Return the (x, y) coordinate for the center point of the cell that contains the specified text.  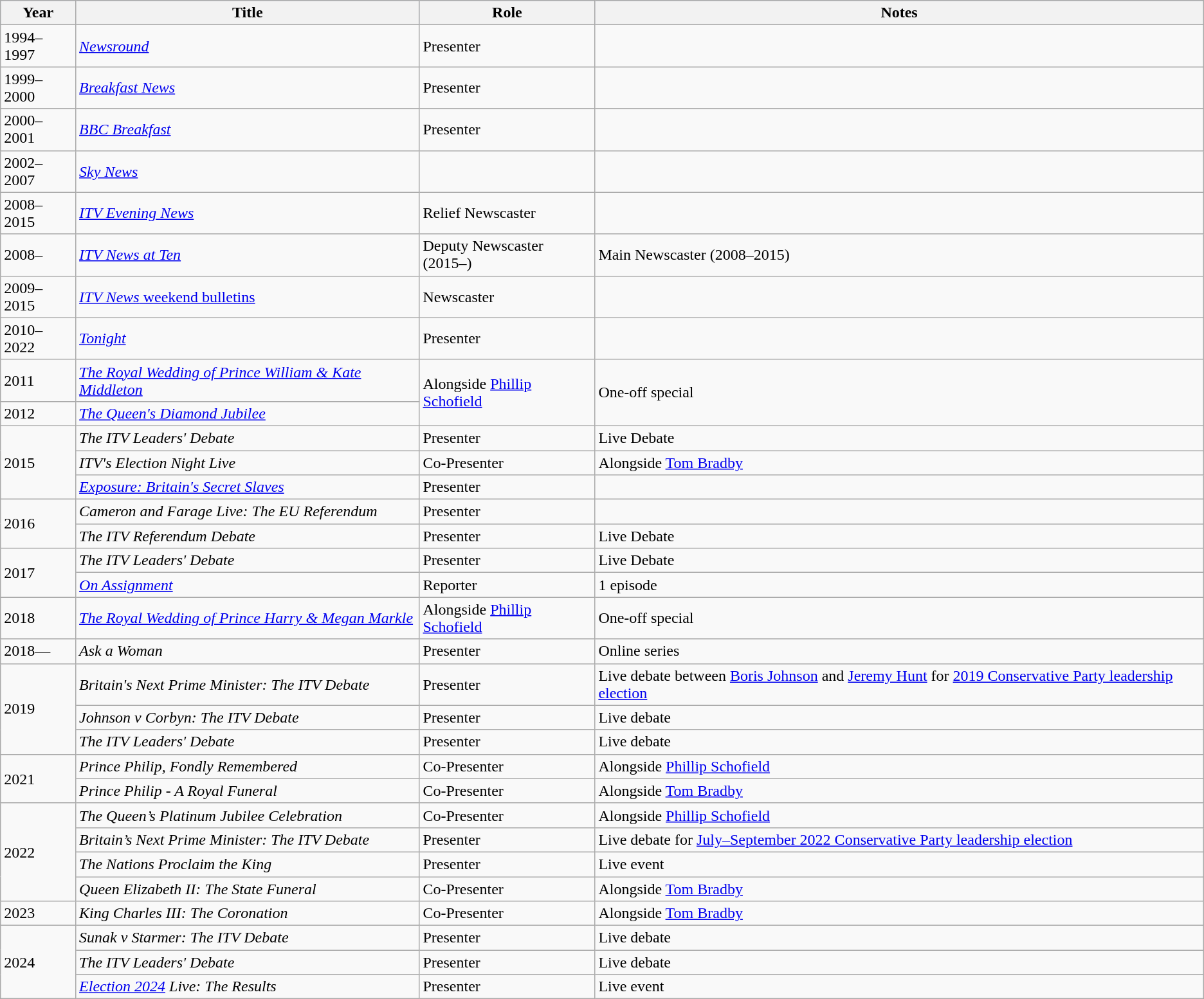
2017 (39, 573)
Prince Philip - A Royal Funeral (248, 791)
2019 (39, 708)
Britain’s Next Prime Minister: The ITV Debate (248, 840)
2023 (39, 914)
King Charles III: The Coronation (248, 914)
2008– (39, 255)
Sunak v Starmer: The ITV Debate (248, 938)
Main Newscaster (2008–2015) (899, 255)
Ask a Woman (248, 651)
2010–2022 (39, 338)
The Queen’s Platinum Jubilee Celebration (248, 815)
2018— (39, 651)
Year (39, 13)
2000–2001 (39, 130)
Notes (899, 13)
2012 (39, 413)
Relief Newscaster (507, 213)
The Queen's Diamond Jubilee (248, 413)
Sky News (248, 171)
Role (507, 13)
Exposure: Britain's Secret Slaves (248, 487)
Newscaster (507, 297)
Reporter (507, 585)
The Royal Wedding of Prince William & Kate Middleton (248, 381)
ITV Evening News (248, 213)
2018 (39, 618)
2016 (39, 524)
ITV News at Ten (248, 255)
The ITV Referendum Debate (248, 536)
Queen Elizabeth II: The State Funeral (248, 889)
ITV's Election Night Live (248, 462)
Election 2024 Live: The Results (248, 987)
The Nations Proclaim the King (248, 864)
Title (248, 13)
1994–1997 (39, 46)
2008–2015 (39, 213)
Breakfast News (248, 87)
Cameron and Farage Live: The EU Referendum (248, 512)
1999–2000 (39, 87)
BBC Breakfast (248, 130)
Tonight (248, 338)
2002–2007 (39, 171)
ITV News weekend bulletins (248, 297)
2009–2015 (39, 297)
Live debate for July–September 2022 Conservative Party leadership election (899, 840)
1 episode (899, 585)
The Royal Wedding of Prince Harry & Megan Markle (248, 618)
2024 (39, 962)
Live debate between Boris Johnson and Jeremy Hunt for 2019 Conservative Party leadership election (899, 684)
Britain's Next Prime Minister: The ITV Debate (248, 684)
2011 (39, 381)
Online series (899, 651)
2021 (39, 779)
2022 (39, 852)
Prince Philip, Fondly Remembered (248, 766)
Deputy Newscaster (2015–) (507, 255)
Johnson v Corbyn: The ITV Debate (248, 717)
Newsround (248, 46)
On Assignment (248, 585)
2015 (39, 462)
